From the cell containing the given text, extract its center point as (x, y) coordinate. 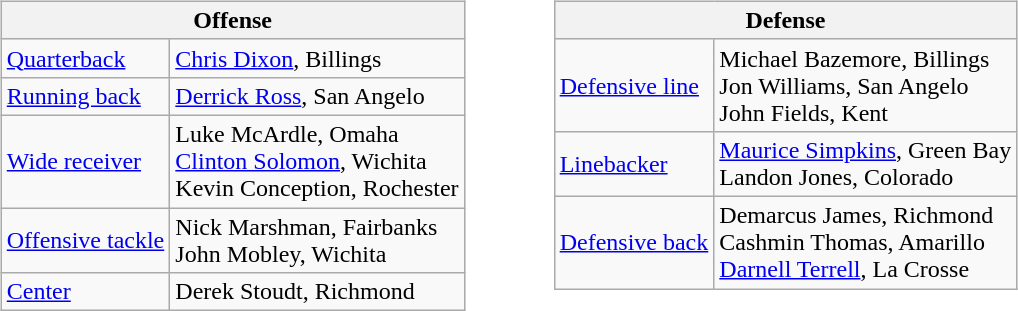
Offensive tackle (86, 240)
Defensive back (634, 242)
Quarterback (86, 58)
Center (86, 292)
Luke McArdle, OmahaClinton Solomon, WichitaKevin Conception, Rochester (317, 161)
Wide receiver (86, 161)
Demarcus James, RichmondCashmin Thomas, AmarilloDarnell Terrell, La Crosse (866, 242)
Michael Bazemore, BillingsJon Williams, San AngeloJohn Fields, Kent (866, 85)
Chris Dixon, Billings (317, 58)
Derek Stoudt, Richmond (317, 292)
Linebacker (634, 164)
Running back (86, 96)
Maurice Simpkins, Green BayLandon Jones, Colorado (866, 164)
Defensive line (634, 85)
Defense (786, 20)
Nick Marshman, FairbanksJohn Mobley, Wichita (317, 240)
Derrick Ross, San Angelo (317, 96)
Offense (232, 20)
